Return the [X, Y] coordinate for the center point of the cell that contains the specified text.  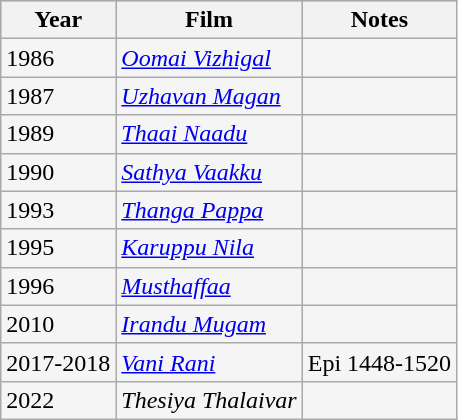
1995 [58, 248]
1987 [58, 96]
Irandu Mugam [209, 324]
1989 [58, 134]
Oomai Vizhigal [209, 58]
2022 [58, 400]
1993 [58, 210]
Film [209, 20]
Sathya Vaakku [209, 172]
Vani Rani [209, 362]
1986 [58, 58]
2010 [58, 324]
2017-2018 [58, 362]
Thaai Naadu [209, 134]
1990 [58, 172]
Epi 1448-1520 [379, 362]
Thesiya Thalaivar [209, 400]
Musthaffaa [209, 286]
Uzhavan Magan [209, 96]
Year [58, 20]
Karuppu Nila [209, 248]
Notes [379, 20]
1996 [58, 286]
Thanga Pappa [209, 210]
